From the cell containing the given text, extract its center point as [X, Y] coordinate. 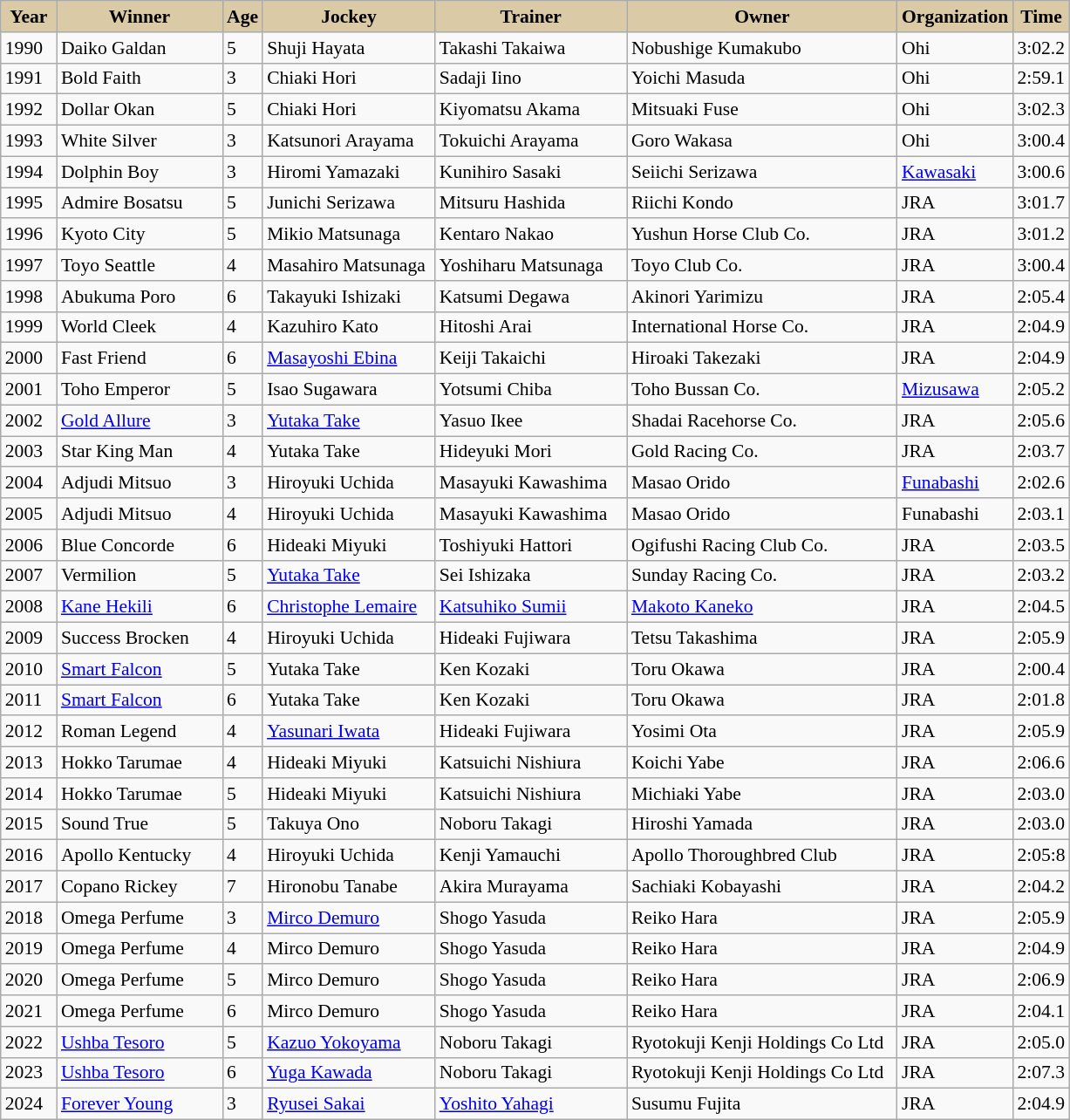
World Cleek [140, 327]
Ryusei Sakai [349, 1104]
2023 [29, 1073]
3:02.2 [1041, 48]
Goro Wakasa [762, 141]
Toyo Club Co. [762, 265]
2016 [29, 856]
2:03.2 [1041, 576]
Toho Bussan Co. [762, 390]
2019 [29, 949]
Yasuo Ikee [531, 420]
1991 [29, 79]
Tokuichi Arayama [531, 141]
Hideyuki Mori [531, 452]
Riichi Kondo [762, 203]
Michiaki Yabe [762, 794]
2:03.1 [1041, 514]
Takayuki Ishizaki [349, 297]
Apollo Kentucky [140, 856]
3:00.6 [1041, 172]
Copano Rickey [140, 887]
Time [1041, 17]
2:05.4 [1041, 297]
2003 [29, 452]
Admire Bosatsu [140, 203]
2021 [29, 1011]
Yuga Kawada [349, 1073]
Yasunari Iwata [349, 732]
Hitoshi Arai [531, 327]
Susumu Fujita [762, 1104]
2:05.0 [1041, 1042]
Winner [140, 17]
Toyo Seattle [140, 265]
Ogifushi Racing Club Co. [762, 545]
2:00.4 [1041, 669]
2:05.2 [1041, 390]
Blue Concorde [140, 545]
Sachiaki Kobayashi [762, 887]
2010 [29, 669]
Kenji Yamauchi [531, 856]
Akinori Yarimizu [762, 297]
Success Brocken [140, 639]
Mitsuaki Fuse [762, 110]
Isao Sugawara [349, 390]
2024 [29, 1104]
Yoshito Yahagi [531, 1104]
Yoshiharu Matsunaga [531, 265]
Mitsuru Hashida [531, 203]
2018 [29, 918]
2006 [29, 545]
Gold Racing Co. [762, 452]
Age [242, 17]
Year [29, 17]
Dolphin Boy [140, 172]
2:03.7 [1041, 452]
2022 [29, 1042]
1998 [29, 297]
Abukuma Poro [140, 297]
2020 [29, 980]
1999 [29, 327]
Mikio Matsunaga [349, 235]
2013 [29, 762]
Makoto Kaneko [762, 607]
Koichi Yabe [762, 762]
Sound True [140, 824]
Fast Friend [140, 359]
Sadaji Iino [531, 79]
2:07.3 [1041, 1073]
1990 [29, 48]
Shadai Racehorse Co. [762, 420]
Kazuhiro Kato [349, 327]
Tetsu Takashima [762, 639]
Owner [762, 17]
1995 [29, 203]
Trainer [531, 17]
1992 [29, 110]
Hironobu Tanabe [349, 887]
Takashi Takaiwa [531, 48]
Organization [955, 17]
2:59.1 [1041, 79]
Katsuhiko Sumii [531, 607]
Daiko Galdan [140, 48]
Toshiyuki Hattori [531, 545]
Yushun Horse Club Co. [762, 235]
Takuya Ono [349, 824]
2000 [29, 359]
Apollo Thoroughbred Club [762, 856]
Vermilion [140, 576]
Shuji Hayata [349, 48]
2002 [29, 420]
2:06.6 [1041, 762]
2014 [29, 794]
Hiromi Yamazaki [349, 172]
Seiichi Serizawa [762, 172]
International Horse Co. [762, 327]
2:01.8 [1041, 700]
3:01.2 [1041, 235]
3:01.7 [1041, 203]
Keiji Takaichi [531, 359]
Nobushige Kumakubo [762, 48]
Christophe Lemaire [349, 607]
Mizusawa [955, 390]
Kawasaki [955, 172]
1996 [29, 235]
2007 [29, 576]
Masayoshi Ebina [349, 359]
2009 [29, 639]
2:05.6 [1041, 420]
2:03.5 [1041, 545]
Gold Allure [140, 420]
Kyoto City [140, 235]
Dollar Okan [140, 110]
2005 [29, 514]
Sunday Racing Co. [762, 576]
1993 [29, 141]
2011 [29, 700]
2:04.2 [1041, 887]
2:04.5 [1041, 607]
Roman Legend [140, 732]
2012 [29, 732]
2017 [29, 887]
2:05:8 [1041, 856]
Kentaro Nakao [531, 235]
Kazuo Yokoyama [349, 1042]
2004 [29, 483]
Sei Ishizaka [531, 576]
Akira Murayama [531, 887]
Yosimi Ota [762, 732]
1997 [29, 265]
2:02.6 [1041, 483]
Hiroaki Takezaki [762, 359]
2:06.9 [1041, 980]
Bold Faith [140, 79]
Toho Emperor [140, 390]
2:04.1 [1041, 1011]
Kiyomatsu Akama [531, 110]
Katsumi Degawa [531, 297]
2008 [29, 607]
Yotsumi Chiba [531, 390]
Katsunori Arayama [349, 141]
Kunihiro Sasaki [531, 172]
Star King Man [140, 452]
Kane Hekili [140, 607]
3:02.3 [1041, 110]
2001 [29, 390]
Hiroshi Yamada [762, 824]
Masahiro Matsunaga [349, 265]
1994 [29, 172]
2015 [29, 824]
Jockey [349, 17]
7 [242, 887]
White Silver [140, 141]
Junichi Serizawa [349, 203]
Forever Young [140, 1104]
Yoichi Masuda [762, 79]
